Locate the cell with the specified text and output its [X, Y] center coordinate. 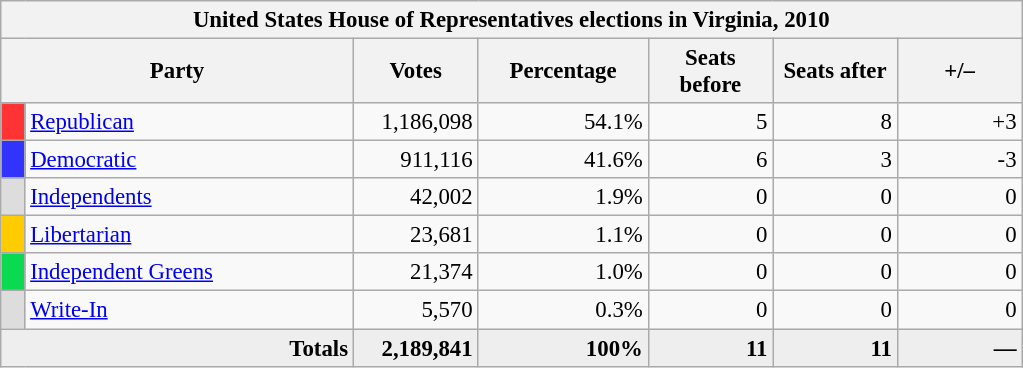
5,570 [416, 310]
Seats before [710, 72]
Republican [189, 122]
Independents [189, 197]
911,116 [416, 160]
-3 [960, 160]
+/– [960, 72]
Percentage [563, 72]
0.3% [563, 310]
Libertarian [189, 235]
1.1% [563, 235]
Party [178, 72]
1,186,098 [416, 122]
1.9% [563, 197]
+3 [960, 122]
21,374 [416, 273]
Totals [178, 348]
Independent Greens [189, 273]
1.0% [563, 273]
2,189,841 [416, 348]
3 [836, 160]
8 [836, 122]
Votes [416, 72]
Seats after [836, 72]
5 [710, 122]
Democratic [189, 160]
41.6% [563, 160]
United States House of Representatives elections in Virginia, 2010 [512, 20]
6 [710, 160]
Write-In [189, 310]
23,681 [416, 235]
42,002 [416, 197]
100% [563, 348]
— [960, 348]
54.1% [563, 122]
